For the text-containing cell, return its midpoint in [X, Y] coordinate format. 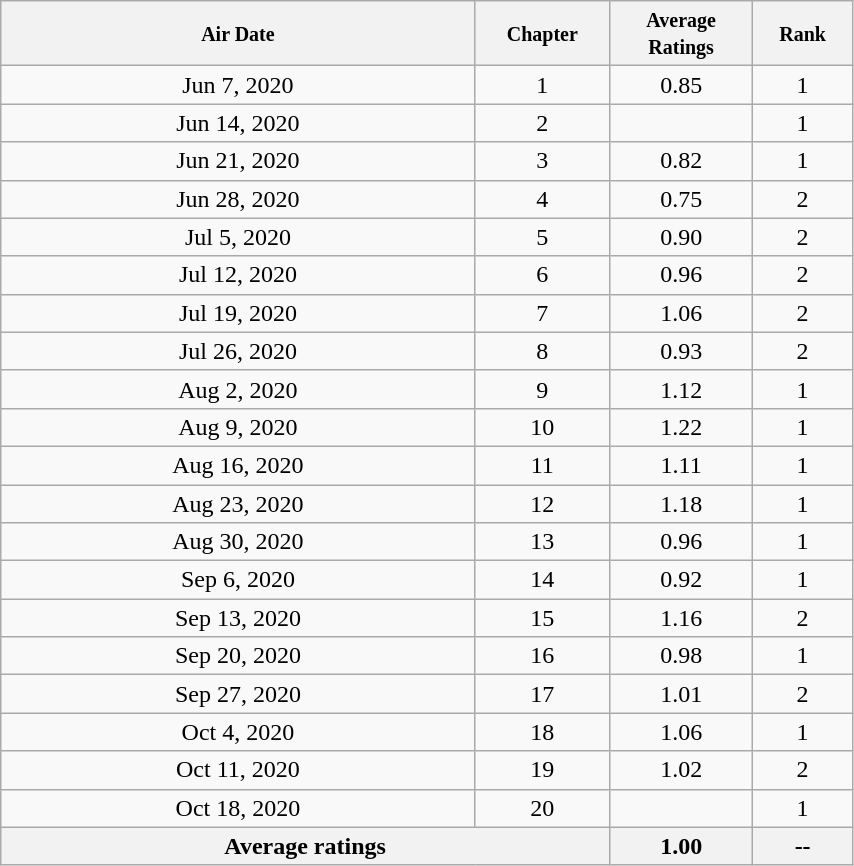
15 [542, 618]
Aug 23, 2020 [238, 503]
4 [542, 199]
Jun 14, 2020 [238, 123]
16 [542, 656]
Jun 21, 2020 [238, 161]
6 [542, 275]
11 [542, 465]
-- [803, 846]
20 [542, 808]
1.01 [680, 694]
14 [542, 580]
Sep 6, 2020 [238, 580]
Sep 20, 2020 [238, 656]
0.92 [680, 580]
8 [542, 351]
Jul 12, 2020 [238, 275]
10 [542, 427]
1.16 [680, 618]
18 [542, 732]
17 [542, 694]
Jul 5, 2020 [238, 237]
Rank [803, 34]
Jun 28, 2020 [238, 199]
Average Ratings [680, 34]
1.18 [680, 503]
0.85 [680, 85]
Jul 19, 2020 [238, 313]
0.75 [680, 199]
1.12 [680, 389]
Average ratings [306, 846]
Air Date [238, 34]
9 [542, 389]
Oct 11, 2020 [238, 770]
Oct 18, 2020 [238, 808]
0.82 [680, 161]
7 [542, 313]
13 [542, 542]
0.98 [680, 656]
Sep 27, 2020 [238, 694]
5 [542, 237]
3 [542, 161]
0.93 [680, 351]
Aug 2, 2020 [238, 389]
1.11 [680, 465]
Aug 9, 2020 [238, 427]
12 [542, 503]
1.02 [680, 770]
Jun 7, 2020 [238, 85]
19 [542, 770]
Sep 13, 2020 [238, 618]
1.00 [680, 846]
Aug 30, 2020 [238, 542]
Chapter [542, 34]
1.22 [680, 427]
0.90 [680, 237]
Aug 16, 2020 [238, 465]
Oct 4, 2020 [238, 732]
Jul 26, 2020 [238, 351]
